Identify which cell holds the provided text, then report its [X, Y] central coordinate. 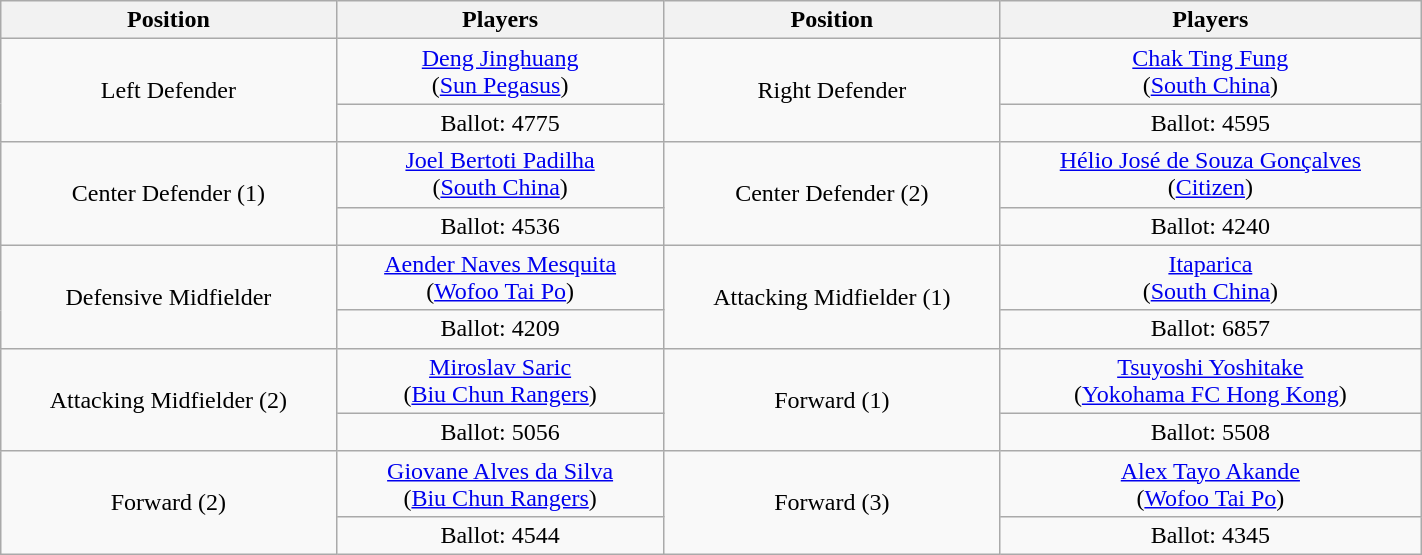
Ballot: 4595 [1210, 123]
Attacking Midfielder (1) [832, 296]
Ballot: 4240 [1210, 226]
Ballot: 4345 [1210, 535]
Giovane Alves da Silva(Biu Chun Rangers) [500, 484]
Attacking Midfielder (2) [168, 400]
Miroslav Saric(Biu Chun Rangers) [500, 380]
Right Defender [832, 90]
Hélio José de Souza Gonçalves(Citizen) [1210, 174]
Ballot: 5508 [1210, 432]
Joel Bertoti Padilha(South China) [500, 174]
Ballot: 4536 [500, 226]
Ballot: 4209 [500, 329]
Center Defender (2) [832, 194]
Ballot: 4775 [500, 123]
Forward (1) [832, 400]
Ballot: 5056 [500, 432]
Chak Ting Fung(South China) [1210, 72]
Left Defender [168, 90]
Forward (2) [168, 502]
Aender Naves Mesquita(Wofoo Tai Po) [500, 278]
Ballot: 6857 [1210, 329]
Tsuyoshi Yoshitake(Yokohama FC Hong Kong) [1210, 380]
Deng Jinghuang(Sun Pegasus) [500, 72]
Itaparica(South China) [1210, 278]
Forward (3) [832, 502]
Alex Tayo Akande(Wofoo Tai Po) [1210, 484]
Defensive Midfielder [168, 296]
Center Defender (1) [168, 194]
Ballot: 4544 [500, 535]
